Scan for the cell matching the given text and deliver its [X, Y] coordinate at center. 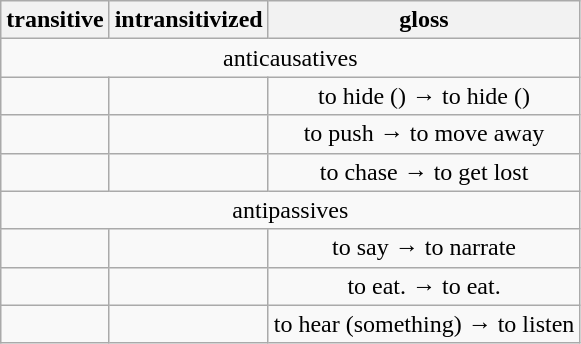
antipassives [290, 210]
to chase → to get lost [424, 172]
to push → to move away [424, 134]
to say → to narrate [424, 248]
to eat. → to eat. [424, 286]
to hear (something) → to listen [424, 324]
anticausatives [290, 58]
transitive [55, 20]
to hide () → to hide () [424, 96]
gloss [424, 20]
intransitivized [188, 20]
